For the text-containing cell, return its midpoint in [x, y] coordinate format. 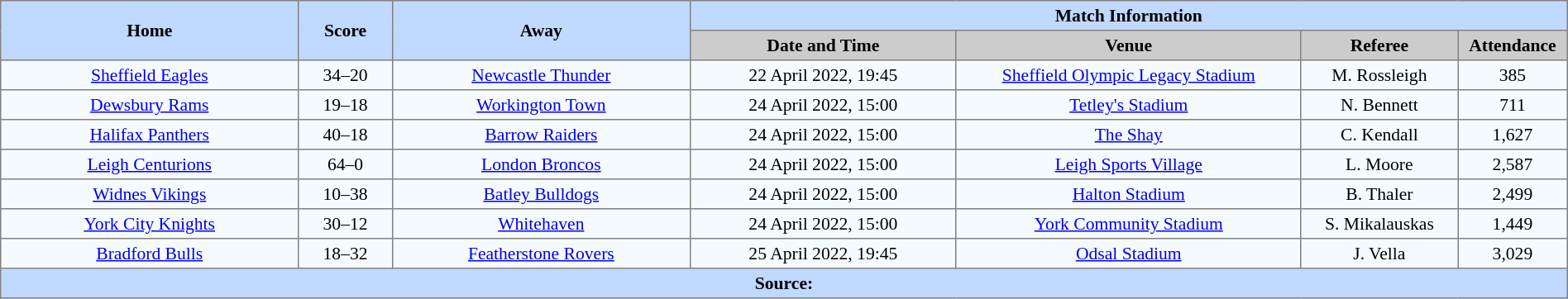
York Community Stadium [1128, 224]
19–18 [346, 105]
York City Knights [150, 224]
Leigh Centurions [150, 164]
Sheffield Eagles [150, 75]
34–20 [346, 75]
2,499 [1513, 194]
M. Rossleigh [1379, 75]
L. Moore [1379, 164]
Tetley's Stadium [1128, 105]
Halifax Panthers [150, 135]
Widnes Vikings [150, 194]
Source: [784, 283]
Workington Town [541, 105]
Score [346, 31]
64–0 [346, 164]
Whitehaven [541, 224]
S. Mikalauskas [1379, 224]
Sheffield Olympic Legacy Stadium [1128, 75]
Halton Stadium [1128, 194]
Bradford Bulls [150, 254]
C. Kendall [1379, 135]
London Broncos [541, 164]
Away [541, 31]
2,587 [1513, 164]
40–18 [346, 135]
Date and Time [823, 45]
385 [1513, 75]
Newcastle Thunder [541, 75]
3,029 [1513, 254]
22 April 2022, 19:45 [823, 75]
The Shay [1128, 135]
30–12 [346, 224]
Venue [1128, 45]
J. Vella [1379, 254]
B. Thaler [1379, 194]
711 [1513, 105]
Batley Bulldogs [541, 194]
Dewsbury Rams [150, 105]
Referee [1379, 45]
Barrow Raiders [541, 135]
N. Bennett [1379, 105]
Home [150, 31]
18–32 [346, 254]
1,449 [1513, 224]
Featherstone Rovers [541, 254]
Odsal Stadium [1128, 254]
1,627 [1513, 135]
10–38 [346, 194]
25 April 2022, 19:45 [823, 254]
Leigh Sports Village [1128, 164]
Match Information [1128, 16]
Attendance [1513, 45]
